For the text-containing cell, return its midpoint in [X, Y] coordinate format. 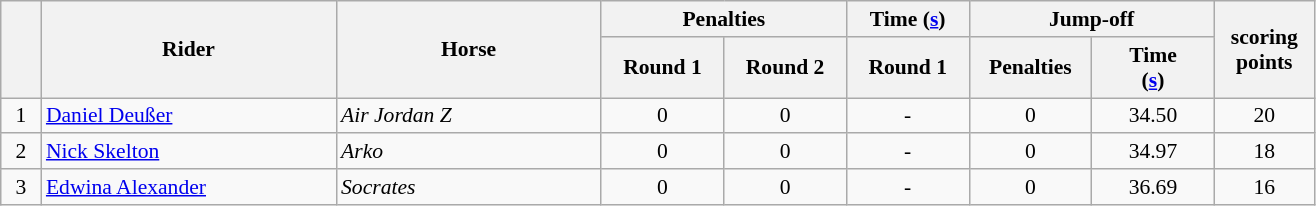
Air Jordan Z [468, 116]
34.50 [1154, 116]
Jump-off [1092, 19]
Time (s) [908, 19]
2 [21, 152]
16 [1264, 187]
3 [21, 187]
1 [21, 116]
34.97 [1154, 152]
20 [1264, 116]
Rider [188, 50]
Socrates [468, 187]
Horse [468, 50]
Round 2 [786, 68]
Daniel Deußer [188, 116]
scoringpoints [1264, 50]
Arko [468, 152]
Time(s) [1154, 68]
Edwina Alexander [188, 187]
Nick Skelton [188, 152]
36.69 [1154, 187]
18 [1264, 152]
